Detect which cell encompasses the target text, then output its (X, Y) center coordinate. 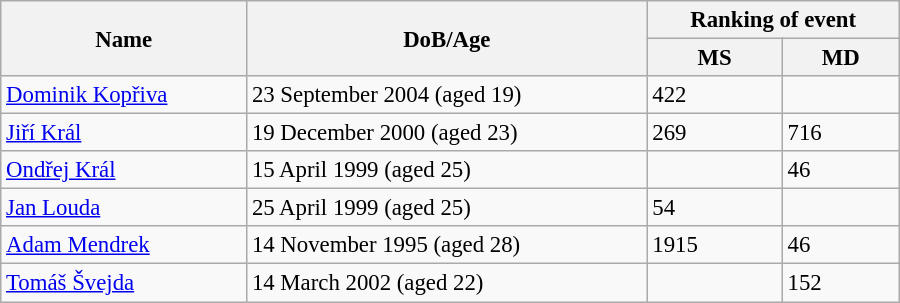
Dominik Kopřiva (124, 95)
23 September 2004 (aged 19) (447, 95)
MS (714, 58)
25 April 1999 (aged 25) (447, 208)
1915 (714, 245)
14 November 1995 (aged 28) (447, 245)
19 December 2000 (aged 23) (447, 133)
Tomáš Švejda (124, 283)
14 March 2002 (aged 22) (447, 283)
15 April 1999 (aged 25) (447, 170)
716 (840, 133)
Jiří Král (124, 133)
152 (840, 283)
Adam Mendrek (124, 245)
Ranking of event (773, 20)
422 (714, 95)
DoB/Age (447, 38)
269 (714, 133)
54 (714, 208)
Name (124, 38)
MD (840, 58)
Ondřej Král (124, 170)
Jan Louda (124, 208)
